Provide the (x, y) coordinate of the cell's center where the given text is located.  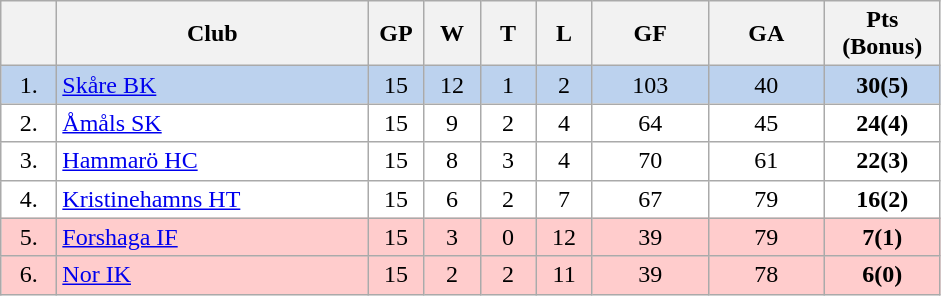
6. (29, 275)
8 (452, 161)
Club (212, 34)
GP (396, 34)
1. (29, 85)
5. (29, 237)
22(3) (882, 161)
11 (564, 275)
45 (766, 123)
0 (508, 237)
1 (508, 85)
7(1) (882, 237)
Kristinehamns HT (212, 199)
64 (650, 123)
GF (650, 34)
6(0) (882, 275)
61 (766, 161)
7 (564, 199)
16(2) (882, 199)
W (452, 34)
T (508, 34)
103 (650, 85)
Nor IK (212, 275)
3. (29, 161)
Forshaga IF (212, 237)
GA (766, 34)
67 (650, 199)
40 (766, 85)
70 (650, 161)
24(4) (882, 123)
4. (29, 199)
2. (29, 123)
Åmåls SK (212, 123)
6 (452, 199)
30(5) (882, 85)
9 (452, 123)
Skåre BK (212, 85)
L (564, 34)
78 (766, 275)
Pts (Bonus) (882, 34)
Hammarö HC (212, 161)
